Scan for the cell matching the given text and deliver its (X, Y) coordinate at center. 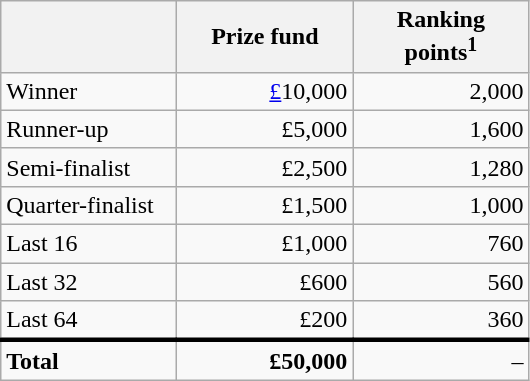
1,280 (441, 167)
Runner-up (89, 129)
Last 32 (89, 282)
£200 (265, 321)
£1,000 (265, 244)
1,600 (441, 129)
£1,500 (265, 205)
Quarter-finalist (89, 205)
£2,500 (265, 167)
Last 16 (89, 244)
Total (89, 360)
– (441, 360)
360 (441, 321)
£5,000 (265, 129)
2,000 (441, 91)
Ranking points1 (441, 37)
Semi-finalist (89, 167)
Last 64 (89, 321)
£10,000 (265, 91)
1,000 (441, 205)
Prize fund (265, 37)
760 (441, 244)
£50,000 (265, 360)
£600 (265, 282)
Winner (89, 91)
560 (441, 282)
